Locate the cell with the specified text and output its [x, y] center coordinate. 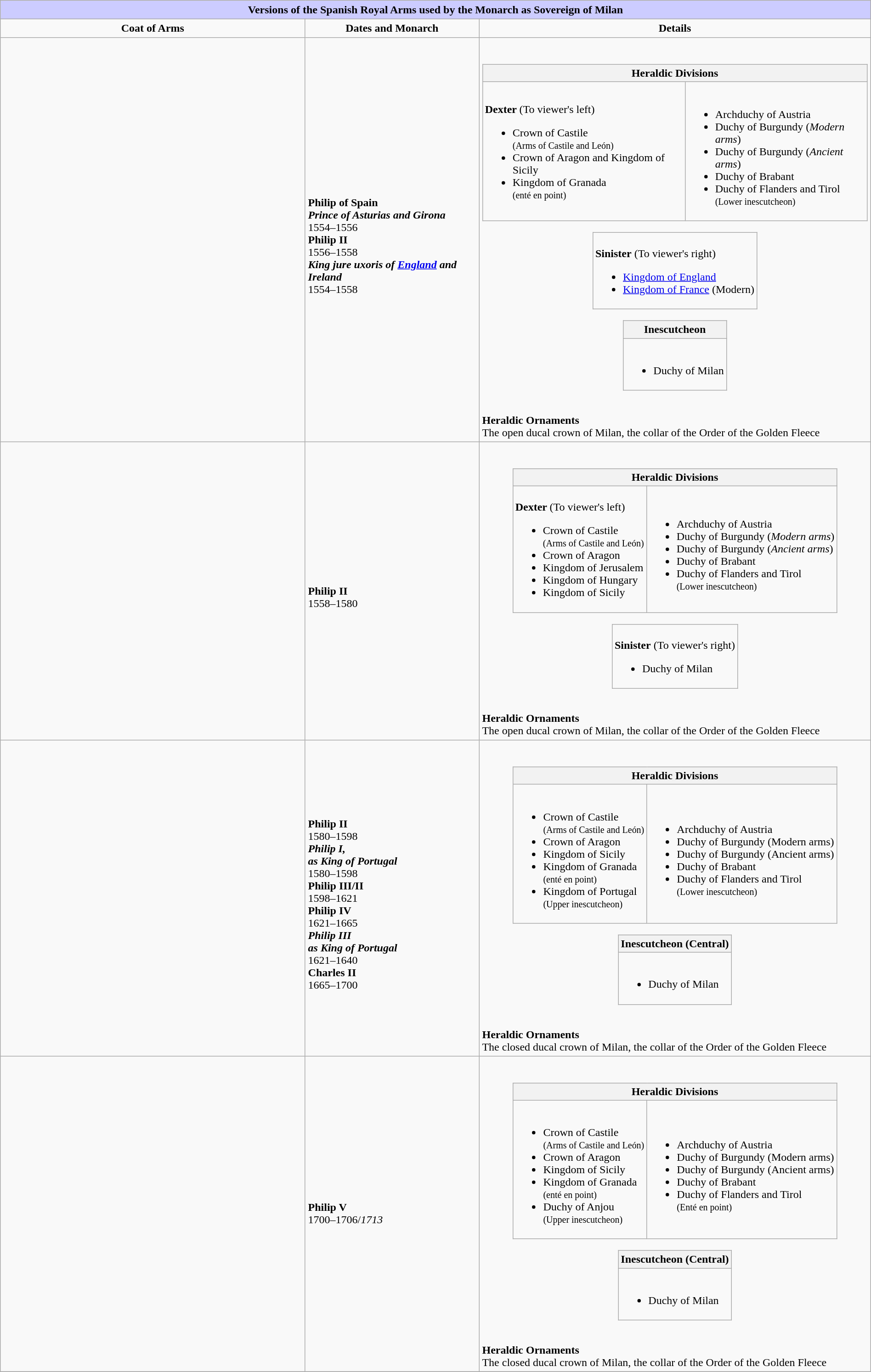
Archduchy of AustriaDuchy of Burgundy (Modern arms)Duchy of Burgundy (Ancient arms)Duchy of BrabantDuchy of Flanders and Tirol(Enté en point) [741, 1170]
Details [675, 28]
Dexter (To viewer's left)Crown of Castile(Arms of Castile and León)Crown of Aragon and Kingdom of SicilyKingdom of Granada(enté en point) [583, 151]
Sinister (To viewer's right)Kingdom of EnglandKingdom of France (Modern) [674, 271]
Dexter (To viewer's left)Crown of Castile(Arms of Castile and León)Crown of AragonKingdom of JerusalemKingdom of HungaryKingdom of Sicily [580, 549]
Crown of Castile(Arms of Castile and León)Crown of AragonKingdom of SicilyKingdom of Granada(enté en point)Kingdom of Portugal(Upper inescutcheon) [580, 854]
Philip II1558–1580 [392, 591]
Coat of Arms [153, 28]
Crown of Castile(Arms of Castile and León)Crown of AragonKingdom of SicilyKingdom of Granada(enté en point)Duchy of Anjou(Upper inescutcheon) [580, 1170]
Inescutcheon [675, 329]
Philip of SpainPrince of Asturias and Girona 1554–1556Philip II 1556–1558King jure uxoris of England and Ireland1554–1558 [392, 240]
Sinister (To viewer's right)Duchy of Milan [674, 656]
Dates and Monarch [392, 28]
Versions of the Spanish Royal Arms used by the Monarch as Sovereign of Milan [435, 10]
Philip V1700–1706/1713 [392, 1214]
